Extract the (X, Y) coordinate from the center of the cell holding the provided text.  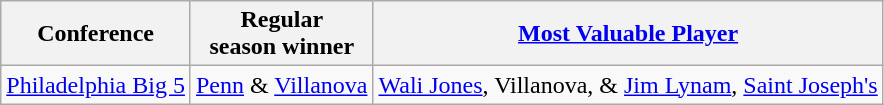
Regular season winner (282, 34)
Conference (96, 34)
Wali Jones, Villanova, & Jim Lynam, Saint Joseph's (628, 85)
Most Valuable Player (628, 34)
Penn & Villanova (282, 85)
Philadelphia Big 5 (96, 85)
